Scan for the cell matching the given text and deliver its (x, y) coordinate at center. 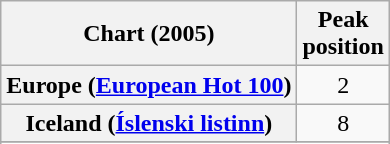
2 (343, 85)
Europe (European Hot 100) (149, 85)
8 (343, 123)
Iceland (Íslenski listinn) (149, 123)
Peakposition (343, 34)
Chart (2005) (149, 34)
